Output the [x, y] coordinate of the center of the cell containing the given text.  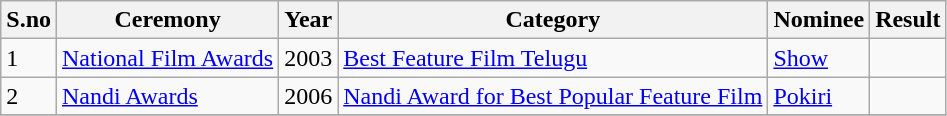
2006 [308, 96]
Category [553, 20]
Ceremony [168, 20]
National Film Awards [168, 58]
Best Feature Film Telugu [553, 58]
Nandi Award for Best Popular Feature Film [553, 96]
Result [908, 20]
Year [308, 20]
2003 [308, 58]
Pokiri [819, 96]
S.no [29, 20]
Nominee [819, 20]
2 [29, 96]
Show [819, 58]
Nandi Awards [168, 96]
1 [29, 58]
